Search for the cell housing the specified text and yield its [x, y] center coordinate. 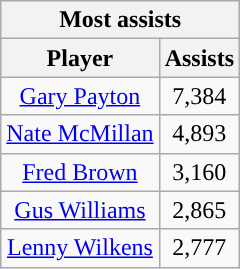
Gus Williams [80, 210]
2,865 [199, 210]
4,893 [199, 134]
Gary Payton [80, 96]
Nate McMillan [80, 134]
Player [80, 58]
3,160 [199, 172]
Fred Brown [80, 172]
Lenny Wilkens [80, 248]
Most assists [120, 20]
2,777 [199, 248]
Assists [199, 58]
7,384 [199, 96]
